Identify which cell holds the provided text, then report its [X, Y] central coordinate. 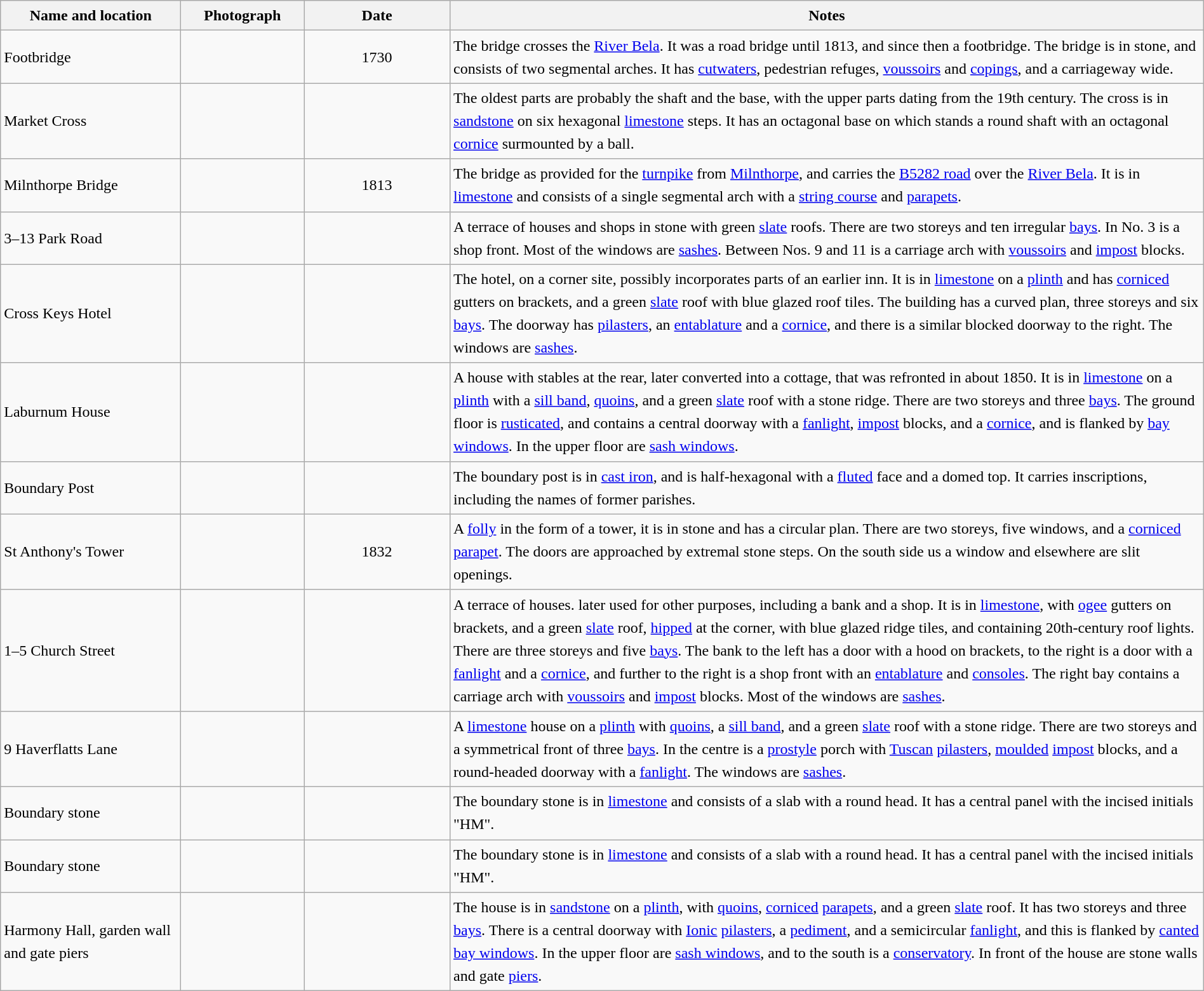
Market Cross [91, 121]
Photograph [243, 15]
Name and location [91, 15]
St Anthony's Tower [91, 551]
1–5 Church Street [91, 651]
1730 [377, 57]
Cross Keys Hotel [91, 314]
Harmony Hall, garden wall and gate piers [91, 941]
Laburnum House [91, 412]
Milnthorpe Bridge [91, 185]
3–13 Park Road [91, 238]
1832 [377, 551]
Boundary Post [91, 488]
Notes [827, 15]
1813 [377, 185]
Footbridge [91, 57]
Date [377, 15]
9 Haverflatts Lane [91, 748]
